Scan for the cell matching the given text and deliver its [x, y] coordinate at center. 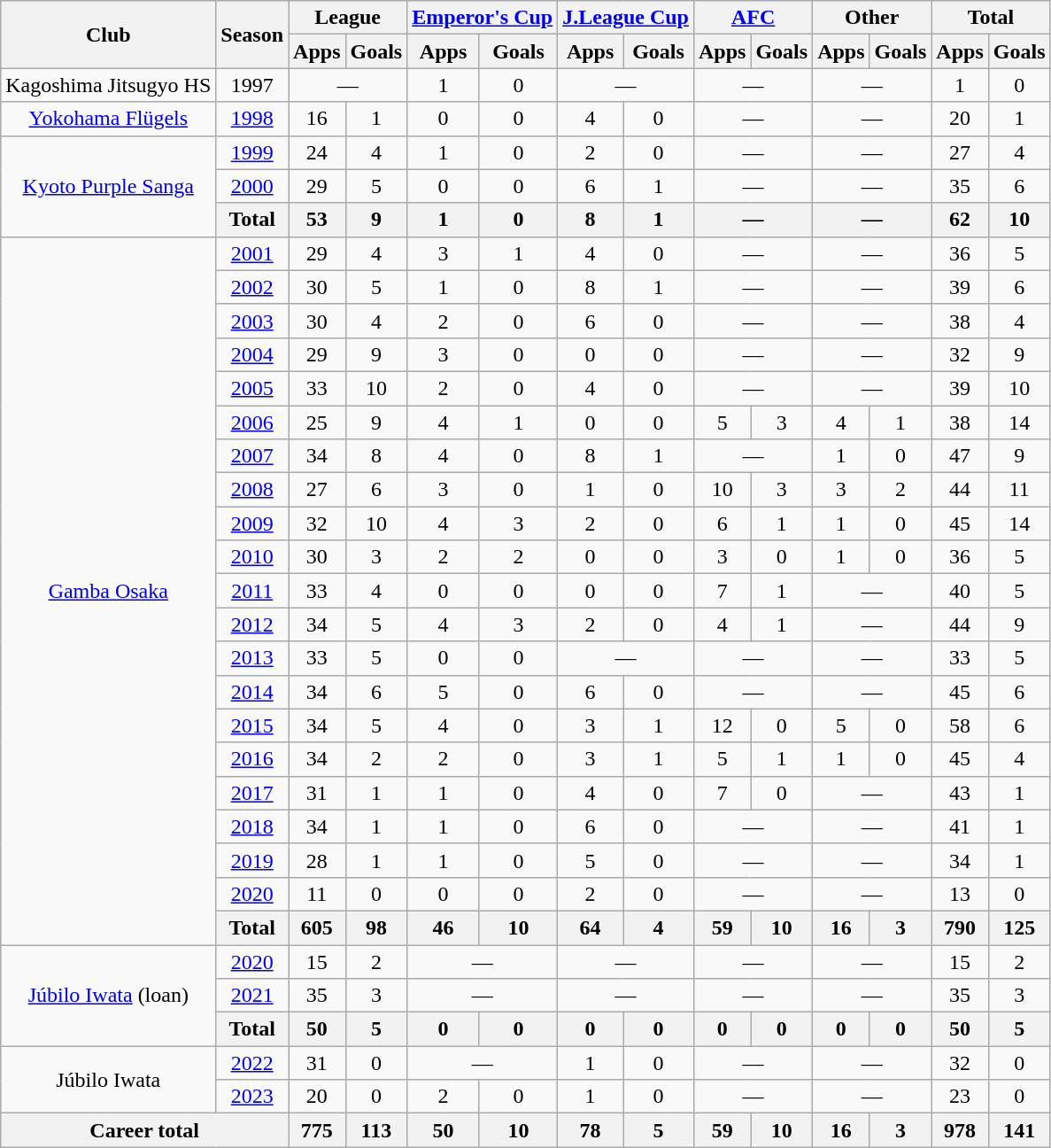
1998 [252, 119]
2016 [252, 759]
Kyoto Purple Sanga [108, 186]
2011 [252, 591]
2019 [252, 860]
2014 [252, 692]
1999 [252, 152]
40 [960, 591]
78 [591, 1130]
Yokohama Flügels [108, 119]
23 [960, 1097]
2022 [252, 1063]
Other [872, 18]
125 [1019, 927]
28 [317, 860]
Júbilo Iwata (loan) [108, 995]
2001 [252, 253]
53 [317, 220]
64 [591, 927]
2007 [252, 456]
J.League Cup [626, 18]
2006 [252, 423]
Júbilo Iwata [108, 1080]
113 [376, 1130]
League [348, 18]
141 [1019, 1130]
2009 [252, 524]
41 [960, 826]
Kagoshima Jitsugyo HS [108, 85]
47 [960, 456]
98 [376, 927]
605 [317, 927]
2005 [252, 388]
2012 [252, 624]
Club [108, 35]
2018 [252, 826]
2002 [252, 287]
12 [722, 725]
62 [960, 220]
Gamba Osaka [108, 590]
2015 [252, 725]
2003 [252, 321]
2010 [252, 557]
46 [444, 927]
2008 [252, 490]
2017 [252, 793]
Season [252, 35]
978 [960, 1130]
2013 [252, 658]
58 [960, 725]
43 [960, 793]
790 [960, 927]
775 [317, 1130]
13 [960, 894]
2004 [252, 354]
2021 [252, 996]
2023 [252, 1097]
25 [317, 423]
Emperor's Cup [483, 18]
Career total [145, 1130]
2000 [252, 186]
1997 [252, 85]
24 [317, 152]
AFC [753, 18]
